Determine the [x, y] coordinate at the center of the cell enclosing the given text.  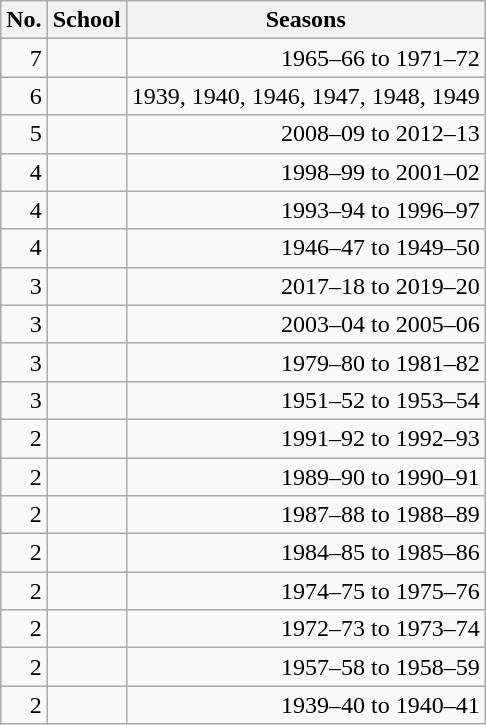
2017–18 to 2019–20 [306, 286]
1987–88 to 1988–89 [306, 515]
2008–09 to 2012–13 [306, 134]
7 [24, 58]
1974–75 to 1975–76 [306, 591]
1991–92 to 1992–93 [306, 438]
1939, 1940, 1946, 1947, 1948, 1949 [306, 96]
1984–85 to 1985–86 [306, 553]
1965–66 to 1971–72 [306, 58]
1993–94 to 1996–97 [306, 210]
2003–04 to 2005–06 [306, 324]
Seasons [306, 20]
1946–47 to 1949–50 [306, 248]
1979–80 to 1981–82 [306, 362]
1951–52 to 1953–54 [306, 400]
No. [24, 20]
6 [24, 96]
1998–99 to 2001–02 [306, 172]
1972–73 to 1973–74 [306, 629]
1989–90 to 1990–91 [306, 477]
5 [24, 134]
1939–40 to 1940–41 [306, 705]
School [86, 20]
1957–58 to 1958–59 [306, 667]
